Scan for the cell matching the given text and deliver its (X, Y) coordinate at center. 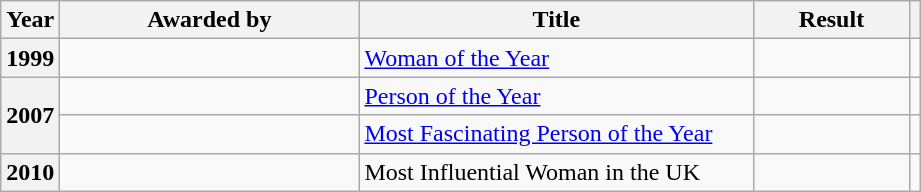
Most Influential Woman in the UK (556, 172)
Person of the Year (556, 96)
2007 (30, 115)
Result (832, 20)
Awarded by (210, 20)
Most Fascinating Person of the Year (556, 134)
1999 (30, 58)
Woman of the Year (556, 58)
Year (30, 20)
2010 (30, 172)
Title (556, 20)
